Return the (X, Y) coordinate for the center point of the cell that contains the specified text.  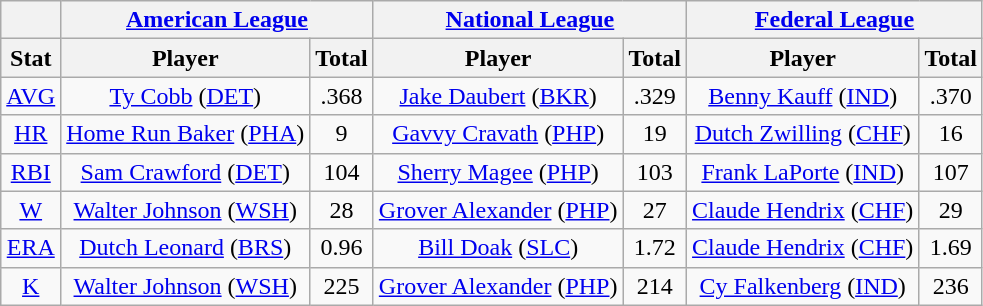
National League (530, 20)
RBI (31, 172)
214 (655, 286)
1.69 (951, 248)
27 (655, 210)
107 (951, 172)
HR (31, 134)
103 (655, 172)
ERA (31, 248)
Gavvy Cravath (PHP) (498, 134)
.368 (342, 96)
Dutch Zwilling (CHF) (803, 134)
.329 (655, 96)
Benny Kauff (IND) (803, 96)
29 (951, 210)
Bill Doak (SLC) (498, 248)
Sherry Magee (PHP) (498, 172)
Frank LaPorte (IND) (803, 172)
Jake Daubert (BKR) (498, 96)
Dutch Leonard (BRS) (186, 248)
1.72 (655, 248)
Home Run Baker (PHA) (186, 134)
Ty Cobb (DET) (186, 96)
16 (951, 134)
0.96 (342, 248)
19 (655, 134)
Sam Crawford (DET) (186, 172)
K (31, 286)
104 (342, 172)
28 (342, 210)
American League (218, 20)
AVG (31, 96)
236 (951, 286)
W (31, 210)
Stat (31, 58)
Cy Falkenberg (IND) (803, 286)
225 (342, 286)
9 (342, 134)
.370 (951, 96)
Federal League (835, 20)
